Find where the given text appears and provide that cell's center as (x, y) coordinate. 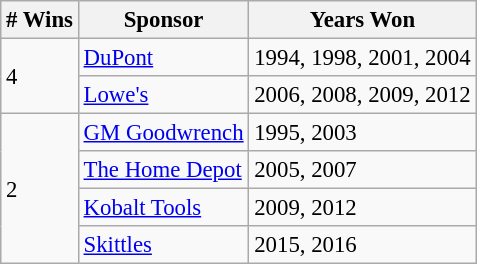
2009, 2012 (362, 208)
2006, 2008, 2009, 2012 (362, 95)
2 (40, 189)
2005, 2007 (362, 170)
GM Goodwrench (164, 133)
Skittles (164, 245)
1995, 2003 (362, 133)
The Home Depot (164, 170)
Sponsor (164, 20)
Lowe's (164, 95)
DuPont (164, 58)
# Wins (40, 20)
Years Won (362, 20)
1994, 1998, 2001, 2004 (362, 58)
Kobalt Tools (164, 208)
2015, 2016 (362, 245)
4 (40, 76)
